Search for the cell housing the specified text and yield its [x, y] center coordinate. 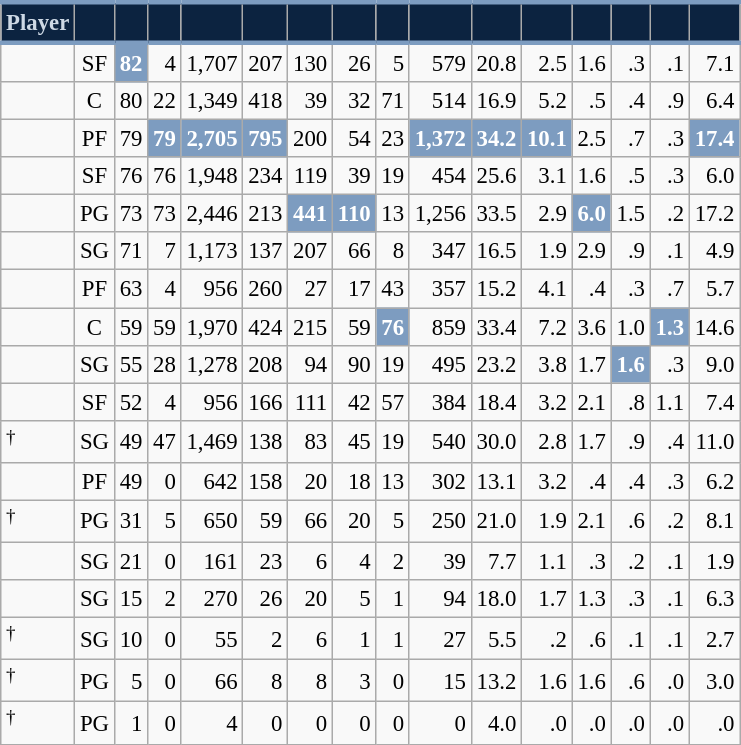
4.1 [547, 289]
80 [130, 101]
1,948 [212, 176]
17.2 [714, 214]
161 [212, 561]
2,705 [212, 139]
1,349 [212, 101]
57 [392, 402]
540 [440, 441]
32 [354, 101]
82 [130, 62]
52 [130, 402]
8.1 [714, 521]
21.0 [496, 521]
20.8 [496, 62]
33.4 [496, 327]
213 [266, 214]
16.5 [496, 251]
208 [266, 364]
7.4 [714, 402]
16.9 [496, 101]
110 [354, 214]
166 [266, 402]
11.0 [714, 441]
7.1 [714, 62]
33.5 [496, 214]
384 [440, 402]
347 [440, 251]
650 [212, 521]
1,278 [212, 364]
1.0 [630, 327]
90 [354, 364]
43 [392, 289]
2.7 [714, 639]
1.5 [630, 214]
5.5 [496, 639]
54 [354, 139]
1,707 [212, 62]
1,173 [212, 251]
25.6 [496, 176]
3.1 [547, 176]
302 [440, 482]
5.2 [547, 101]
18.0 [496, 599]
200 [310, 139]
28 [164, 364]
9.0 [714, 364]
418 [266, 101]
63 [130, 289]
4.9 [714, 251]
17 [354, 289]
83 [310, 441]
6.4 [714, 101]
250 [440, 521]
3 [354, 681]
859 [440, 327]
7 [164, 251]
441 [310, 214]
13.2 [496, 681]
424 [266, 327]
31 [130, 521]
138 [266, 441]
17.4 [714, 139]
42 [354, 402]
22 [164, 101]
7.7 [496, 561]
18 [354, 482]
454 [440, 176]
21 [130, 561]
45 [354, 441]
1,469 [212, 441]
795 [266, 139]
260 [266, 289]
13.1 [496, 482]
6.3 [714, 599]
23.2 [496, 364]
357 [440, 289]
3.6 [592, 327]
2.8 [547, 441]
7.2 [547, 327]
18.4 [496, 402]
10 [130, 639]
495 [440, 364]
5.7 [714, 289]
1,256 [440, 214]
642 [212, 482]
1,970 [212, 327]
6.2 [714, 482]
14.6 [714, 327]
215 [310, 327]
137 [266, 251]
4.0 [496, 723]
30.0 [496, 441]
Player [38, 22]
3.8 [547, 364]
34.2 [496, 139]
1,372 [440, 139]
47 [164, 441]
119 [310, 176]
10.1 [547, 139]
2,446 [212, 214]
.8 [630, 402]
579 [440, 62]
3.0 [714, 681]
514 [440, 101]
270 [212, 599]
130 [310, 62]
158 [266, 482]
15.2 [496, 289]
234 [266, 176]
111 [310, 402]
